Return the (X, Y) coordinate for the center point of the cell that contains the specified text.  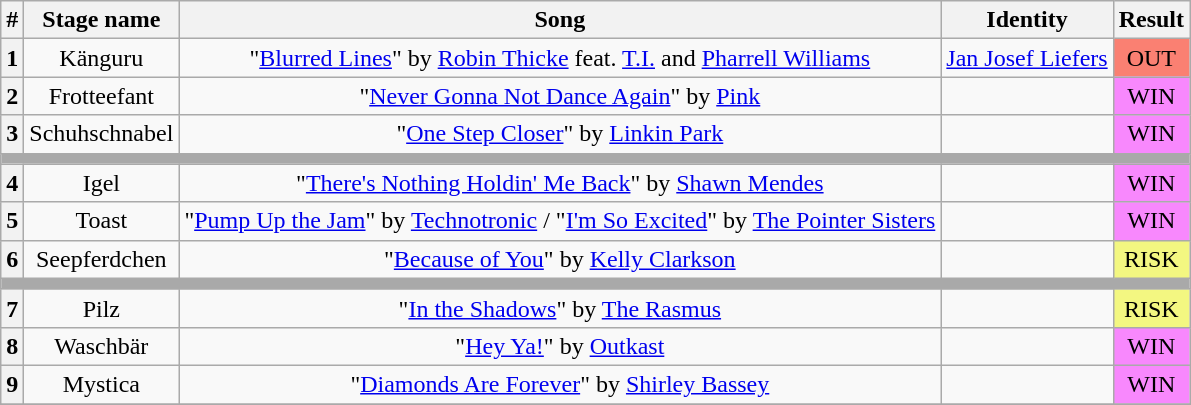
Waschbär (102, 346)
Identity (1027, 20)
9 (12, 384)
Stage name (102, 20)
1 (12, 58)
"Never Gonna Not Dance Again" by Pink (560, 96)
Mystica (102, 384)
"In the Shadows" by The Rasmus (560, 308)
Igel (102, 183)
"Diamonds Are Forever" by Shirley Bassey (560, 384)
Song (560, 20)
3 (12, 134)
2 (12, 96)
"Pump Up the Jam" by Technotronic / "I'm So Excited" by The Pointer Sisters (560, 221)
Pilz (102, 308)
OUT (1151, 58)
7 (12, 308)
Känguru (102, 58)
Seepferdchen (102, 259)
"Hey Ya!" by Outkast (560, 346)
4 (12, 183)
5 (12, 221)
# (12, 20)
Toast (102, 221)
6 (12, 259)
Frotteefant (102, 96)
"Because of You" by Kelly Clarkson (560, 259)
Result (1151, 20)
"One Step Closer" by Linkin Park (560, 134)
Schuhschnabel (102, 134)
"There's Nothing Holdin' Me Back" by Shawn Mendes (560, 183)
8 (12, 346)
"Blurred Lines" by Robin Thicke feat. T.I. and Pharrell Williams (560, 58)
Jan Josef Liefers (1027, 58)
